Pinpoint the cell where the given text exists, returning its (x, y) midpoint coordinate. 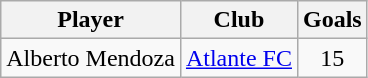
Club (238, 20)
Atlante FC (238, 58)
Goals (332, 20)
Player (91, 20)
Alberto Mendoza (91, 58)
15 (332, 58)
